Search for the cell housing the specified text and yield its (X, Y) center coordinate. 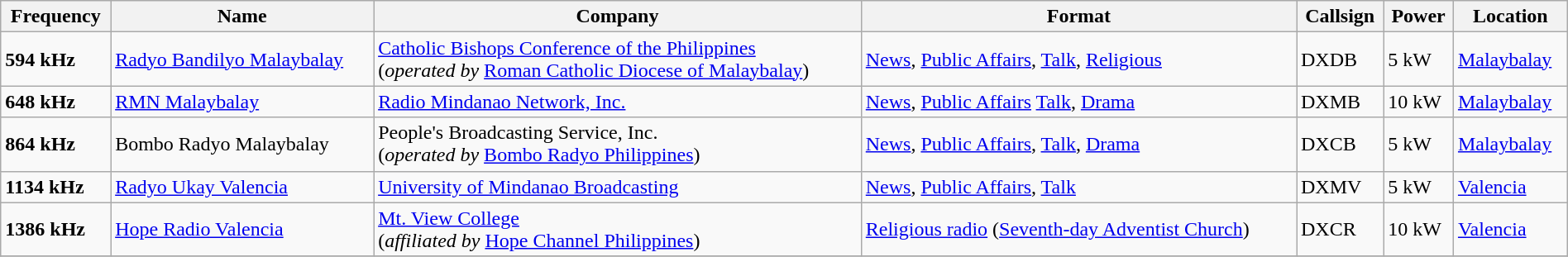
DXCB (1340, 144)
Format (1078, 17)
Religious radio (Seventh-day Adventist Church) (1078, 230)
Mt. View College(affiliated by Hope Channel Philippines) (618, 230)
594 kHz (56, 59)
Radyo Bandilyo Malaybalay (242, 59)
Location (1510, 17)
DXCR (1340, 230)
RMN Malaybalay (242, 102)
648 kHz (56, 102)
864 kHz (56, 144)
Radio Mindanao Network, Inc. (618, 102)
DXMB (1340, 102)
Callsign (1340, 17)
DXDB (1340, 59)
DXMV (1340, 187)
Radyo Ukay Valencia (242, 187)
Name (242, 17)
News, Public Affairs Talk, Drama (1078, 102)
Company (618, 17)
News, Public Affairs, Talk, Religious (1078, 59)
News, Public Affairs, Talk, Drama (1078, 144)
1386 kHz (56, 230)
Frequency (56, 17)
Bombo Radyo Malaybalay (242, 144)
University of Mindanao Broadcasting (618, 187)
Hope Radio Valencia (242, 230)
Catholic Bishops Conference of the Philippines(operated by Roman Catholic Diocese of Malaybalay) (618, 59)
People's Broadcasting Service, Inc.(operated by Bombo Radyo Philippines) (618, 144)
1134 kHz (56, 187)
News, Public Affairs, Talk (1078, 187)
Power (1419, 17)
